For the text-containing cell, return its midpoint in [X, Y] coordinate format. 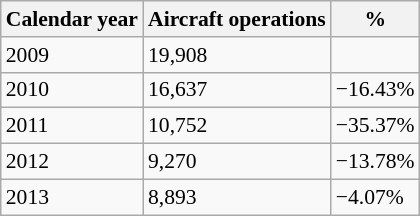
19,908 [237, 55]
2012 [72, 162]
2010 [72, 90]
8,893 [237, 197]
2011 [72, 126]
% [376, 19]
Calendar year [72, 19]
−13.78% [376, 162]
10,752 [237, 126]
16,637 [237, 90]
9,270 [237, 162]
−35.37% [376, 126]
Aircraft operations [237, 19]
−4.07% [376, 197]
−16.43% [376, 90]
2013 [72, 197]
2009 [72, 55]
